Capture the cell that displays the provided text and extract its (X, Y) central coordinate. 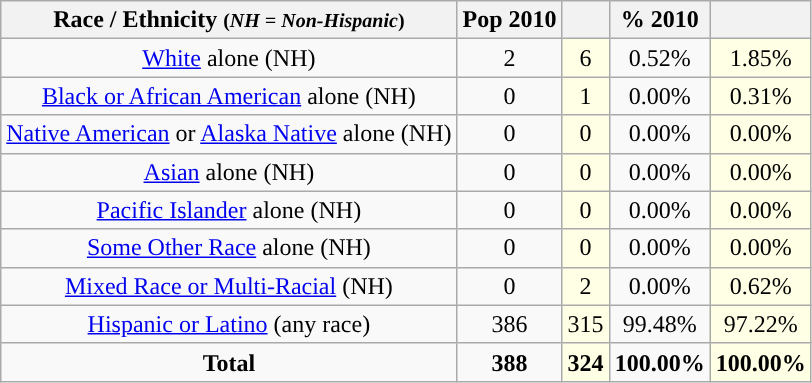
1.85% (760, 58)
6 (586, 58)
Native American or Alaska Native alone (NH) (229, 134)
315 (586, 324)
Black or African American alone (NH) (229, 96)
324 (586, 362)
0.31% (760, 96)
0.52% (660, 58)
0.62% (760, 286)
Some Other Race alone (NH) (229, 248)
Mixed Race or Multi-Racial (NH) (229, 286)
Hispanic or Latino (any race) (229, 324)
% 2010 (660, 20)
Pacific Islander alone (NH) (229, 210)
1 (586, 96)
Pop 2010 (510, 20)
Total (229, 362)
Asian alone (NH) (229, 172)
388 (510, 362)
White alone (NH) (229, 58)
97.22% (760, 324)
99.48% (660, 324)
Race / Ethnicity (NH = Non-Hispanic) (229, 20)
386 (510, 324)
